Identify which cell holds the provided text, then report its [X, Y] central coordinate. 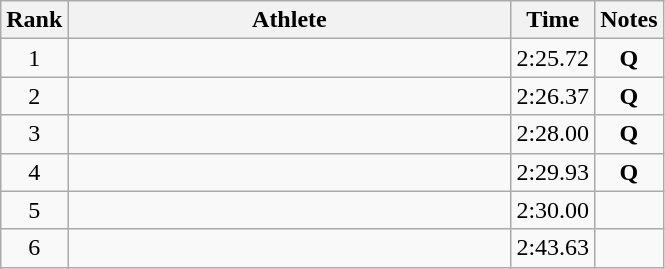
2:28.00 [553, 134]
1 [34, 58]
Athlete [290, 20]
Time [553, 20]
Notes [629, 20]
2:26.37 [553, 96]
2:43.63 [553, 248]
5 [34, 210]
2:29.93 [553, 172]
2:25.72 [553, 58]
4 [34, 172]
3 [34, 134]
2 [34, 96]
Rank [34, 20]
6 [34, 248]
2:30.00 [553, 210]
